Output the [x, y] coordinate of the center of the cell containing the given text.  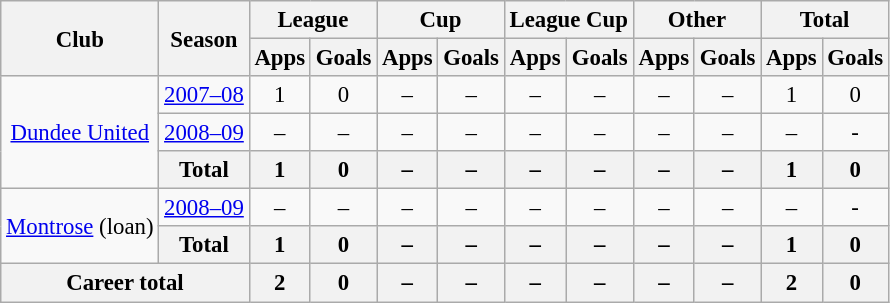
Season [204, 38]
League Cup [568, 20]
Career total [125, 283]
Dundee United [80, 132]
Montrose (loan) [80, 226]
2007–08 [204, 95]
Cup [441, 20]
Club [80, 38]
League [313, 20]
Other [697, 20]
